Search for the cell housing the specified text and yield its [x, y] center coordinate. 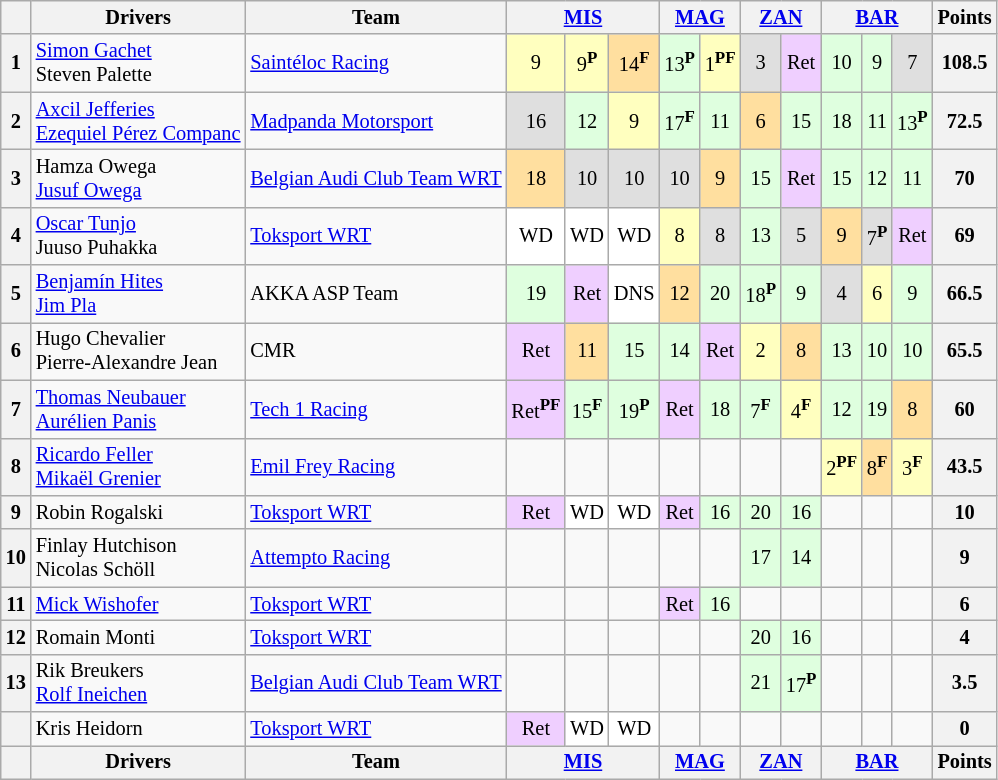
Axcil Jefferies Ezequiel Pérez Companc [138, 121]
70 [965, 178]
Tech 1 Racing [376, 409]
21 [760, 683]
Rik Breukers Rolf Ineichen [138, 683]
Romain Monti [138, 637]
17P [801, 683]
Thomas Neubauer Aurélien Panis [138, 409]
Robin Rogalski [138, 512]
7F [760, 409]
1 [16, 63]
Finlay Hutchison Nicolas Schöll [138, 558]
Ricardo Feller Mikaël Grenier [138, 467]
17F [679, 121]
Oscar Tunjo Juuso Puhakka [138, 236]
3.5 [965, 683]
9P [587, 63]
4F [801, 409]
RetPF [536, 409]
17 [760, 558]
43.5 [965, 467]
2PF [842, 467]
Kris Heidorn [138, 729]
0 [965, 729]
Benjamín Hites Jim Pla [138, 294]
Saintéloc Racing [376, 63]
Emil Frey Racing [376, 467]
Simon Gachet Steven Palette [138, 63]
66.5 [965, 294]
AKKA ASP Team [376, 294]
19P [634, 409]
1PF [720, 63]
69 [965, 236]
DNS [634, 294]
Hugo Chevalier Pierre-Alexandre Jean [138, 351]
18P [760, 294]
108.5 [965, 63]
60 [965, 409]
14F [634, 63]
CMR [376, 351]
72.5 [965, 121]
8F [877, 467]
15F [587, 409]
3F [912, 467]
Mick Wishofer [138, 604]
Hamza Owega Jusuf Owega [138, 178]
Madpanda Motorsport [376, 121]
65.5 [965, 351]
7P [877, 236]
Attempto Racing [376, 558]
